For the text-containing cell, return its midpoint in (X, Y) coordinate format. 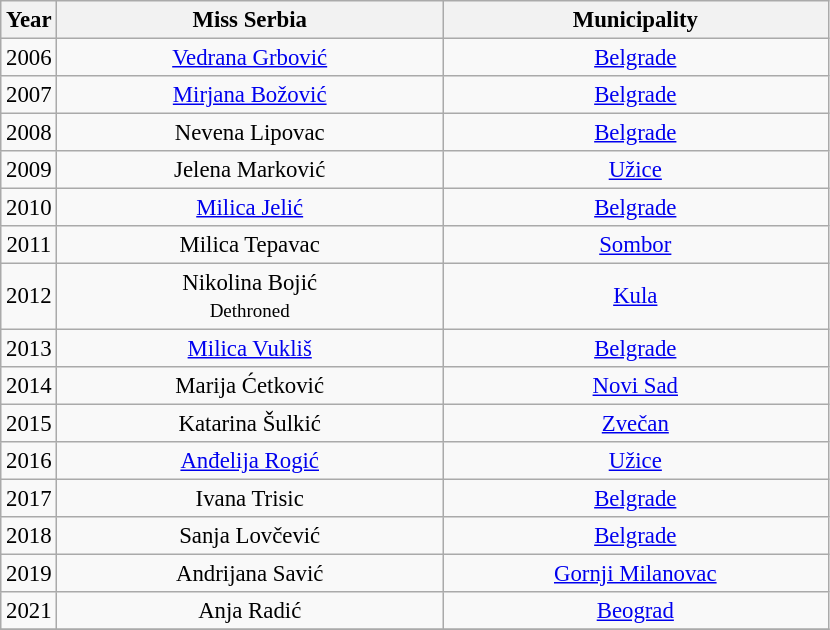
Milica Vukliš (250, 348)
Anđelija Rogić (250, 460)
Katarina Šulkić (250, 423)
2019 (29, 573)
Mirjana Božović (250, 95)
Nikolina BojićDethroned (250, 296)
Milica Tepavac (250, 245)
Zvečan (635, 423)
Vedrana Grbović (250, 58)
2015 (29, 423)
Milica Jelić (250, 208)
2017 (29, 498)
2006 (29, 58)
2013 (29, 348)
Jelena Marković (250, 170)
Sombor (635, 245)
2007 (29, 95)
Municipality (635, 20)
2021 (29, 611)
Miss Serbia (250, 20)
Gornji Milanovac (635, 573)
2018 (29, 536)
Nevena Lipovac (250, 133)
2010 (29, 208)
Sanja Lovčević (250, 536)
Anja Radić (250, 611)
2009 (29, 170)
Beograd (635, 611)
2011 (29, 245)
2008 (29, 133)
Andrijana Savić (250, 573)
Kula (635, 296)
2016 (29, 460)
Ivana Trisic (250, 498)
Year (29, 20)
Novi Sad (635, 385)
2014 (29, 385)
2012 (29, 296)
Marija Ćetković (250, 385)
